Provide the [x, y] coordinate of the cell's center where the given text is located.  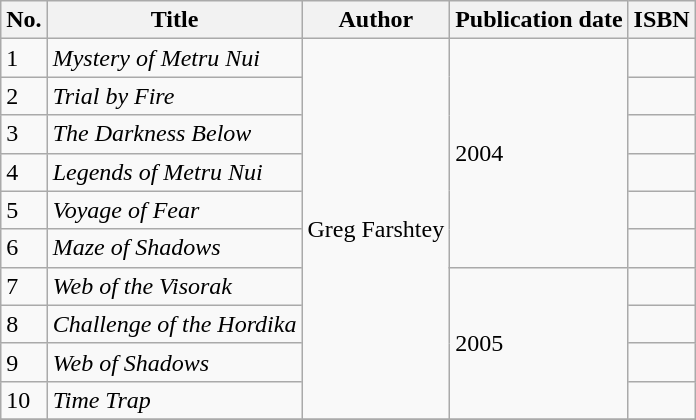
Greg Farshtey [376, 230]
8 [24, 324]
2004 [539, 153]
7 [24, 286]
Legends of Metru Nui [174, 172]
Title [174, 20]
No. [24, 20]
9 [24, 362]
4 [24, 172]
Voyage of Fear [174, 210]
2005 [539, 343]
1 [24, 58]
The Darkness Below [174, 134]
5 [24, 210]
Maze of Shadows [174, 248]
Time Trap [174, 400]
Author [376, 20]
Publication date [539, 20]
3 [24, 134]
10 [24, 400]
2 [24, 96]
6 [24, 248]
Web of Shadows [174, 362]
Web of the Visorak [174, 286]
ISBN [662, 20]
Challenge of the Hordika [174, 324]
Trial by Fire [174, 96]
Mystery of Metru Nui [174, 58]
